Extract the (X, Y) coordinate from the center of the cell holding the provided text.  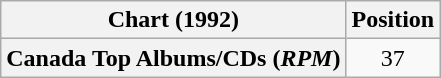
Canada Top Albums/CDs (RPM) (174, 58)
Position (393, 20)
37 (393, 58)
Chart (1992) (174, 20)
